Return (x, y) of the center of cell containing provided text 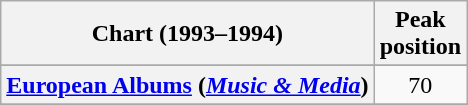
Chart (1993–1994) (188, 34)
Peakposition (420, 34)
European Albums (Music & Media) (188, 85)
70 (420, 85)
